Identify which cell holds the provided text, then report its [x, y] central coordinate. 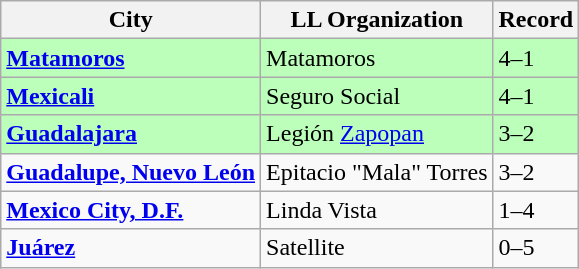
Record [536, 20]
City [131, 20]
Legión Zapopan [377, 134]
Mexicali [131, 96]
Linda Vista [377, 210]
0–5 [536, 248]
LL Organization [377, 20]
Epitacio "Mala" Torres [377, 172]
Guadalupe, Nuevo León [131, 172]
Satellite [377, 248]
Mexico City, D.F. [131, 210]
1–4 [536, 210]
Seguro Social [377, 96]
Guadalajara [131, 134]
Juárez [131, 248]
